Pinpoint the cell where the given text exists, returning its [X, Y] midpoint coordinate. 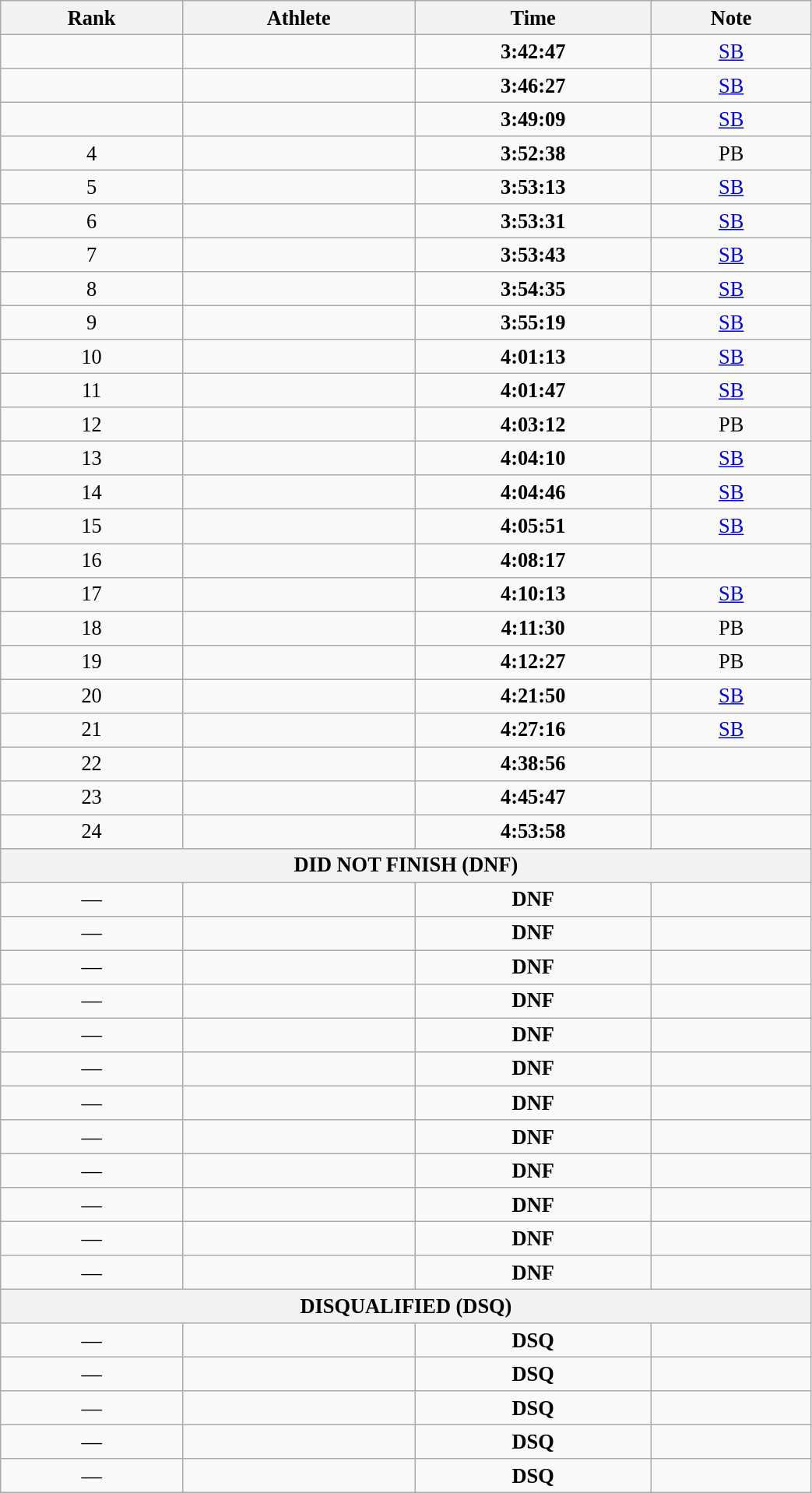
19 [92, 662]
5 [92, 187]
3:46:27 [533, 85]
DID NOT FINISH (DNF) [406, 865]
24 [92, 831]
3:53:31 [533, 221]
4:04:10 [533, 458]
4:04:46 [533, 492]
7 [92, 255]
14 [92, 492]
4:53:58 [533, 831]
3:54:35 [533, 289]
Note [731, 17]
3:53:43 [533, 255]
4:08:17 [533, 560]
4:10:13 [533, 594]
3:52:38 [533, 153]
21 [92, 730]
4 [92, 153]
3:49:09 [533, 119]
20 [92, 695]
15 [92, 526]
4:12:27 [533, 662]
4:01:47 [533, 390]
9 [92, 322]
3:53:13 [533, 187]
16 [92, 560]
17 [92, 594]
10 [92, 357]
4:27:16 [533, 730]
4:03:12 [533, 424]
3:55:19 [533, 322]
8 [92, 289]
6 [92, 221]
DISQUALIFIED (DSQ) [406, 1306]
3:42:47 [533, 51]
4:21:50 [533, 695]
Rank [92, 17]
4:45:47 [533, 798]
4:01:13 [533, 357]
13 [92, 458]
11 [92, 390]
4:38:56 [533, 763]
23 [92, 798]
12 [92, 424]
4:11:30 [533, 628]
Time [533, 17]
Athlete [299, 17]
18 [92, 628]
22 [92, 763]
4:05:51 [533, 526]
